Find where the given text appears and provide that cell's center as [X, Y] coordinate. 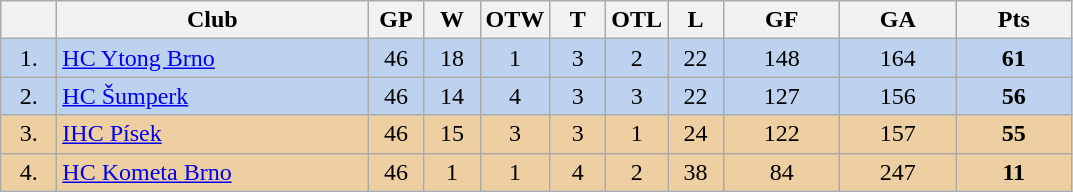
14 [452, 96]
18 [452, 58]
HC Šumperk [212, 96]
164 [898, 58]
1. [29, 58]
4. [29, 172]
GP [396, 20]
HC Kometa Brno [212, 172]
156 [898, 96]
61 [1014, 58]
148 [782, 58]
122 [782, 134]
W [452, 20]
127 [782, 96]
157 [898, 134]
2. [29, 96]
38 [696, 172]
L [696, 20]
15 [452, 134]
IHC Písek [212, 134]
GA [898, 20]
3. [29, 134]
Club [212, 20]
24 [696, 134]
T [578, 20]
GF [782, 20]
HC Ytong Brno [212, 58]
84 [782, 172]
56 [1014, 96]
OTL [637, 20]
55 [1014, 134]
Pts [1014, 20]
OTW [515, 20]
11 [1014, 172]
247 [898, 172]
